Return (X, Y) of the center of cell containing provided text 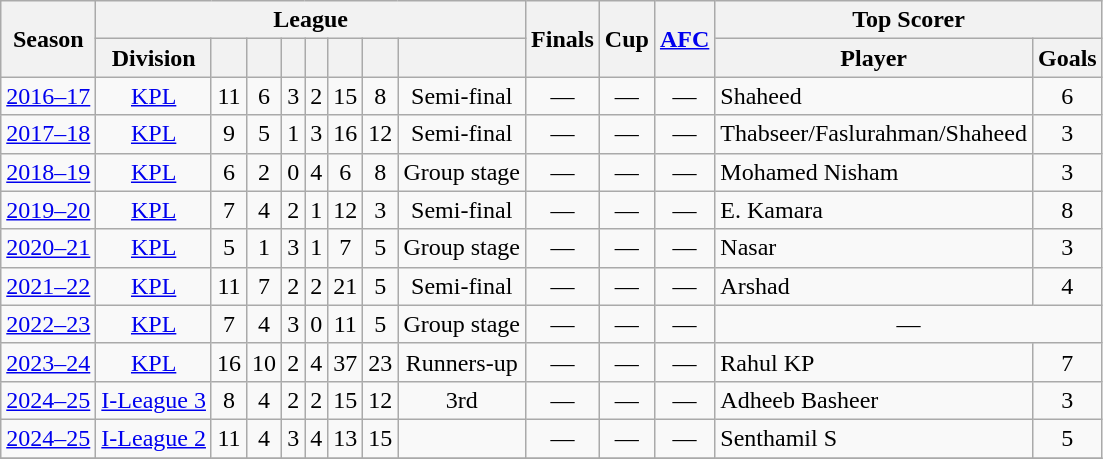
Goals (1067, 58)
Player (874, 58)
2021–22 (48, 286)
League (311, 20)
3rd (462, 400)
2020–21 (48, 248)
Shaheed (874, 96)
Cup (626, 39)
2022–23 (48, 324)
I-League 2 (154, 438)
2023–24 (48, 362)
Season (48, 39)
Top Scorer (908, 20)
2017–18 (48, 134)
Finals (563, 39)
10 (264, 362)
23 (380, 362)
2018–19 (48, 172)
AFC (684, 39)
21 (346, 286)
I-League 3 (154, 400)
2016–17 (48, 96)
Senthamil S (874, 438)
Mohamed Nisham (874, 172)
Rahul KP (874, 362)
Runners-up (462, 362)
Adheeb Basheer (874, 400)
Division (154, 58)
13 (346, 438)
9 (228, 134)
Nasar (874, 248)
E. Kamara (874, 210)
2019–20 (48, 210)
Thabseer/Faslurahman/Shaheed (874, 134)
37 (346, 362)
Arshad (874, 286)
